Detect which cell encompasses the target text, then output its (X, Y) center coordinate. 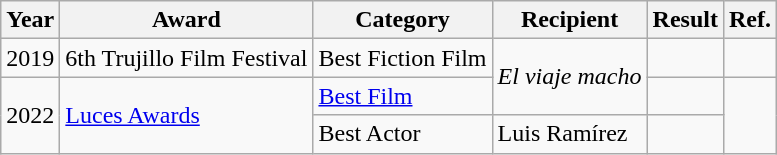
Category (402, 20)
6th Trujillo Film Festival (186, 58)
Year (30, 20)
Result (685, 20)
El viaje macho (570, 77)
2022 (30, 115)
Ref. (750, 20)
Recipient (570, 20)
Best Fiction Film (402, 58)
Best Actor (402, 134)
2019 (30, 58)
Best Film (402, 96)
Luis Ramírez (570, 134)
Award (186, 20)
Luces Awards (186, 115)
